Locate the cell with the specified text and output its [x, y] center coordinate. 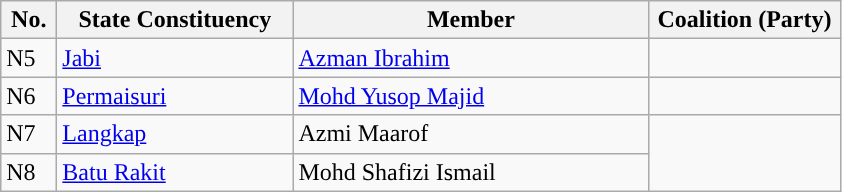
Coalition (Party) [744, 20]
Azman Ibrahim [471, 58]
Mohd Shafizi Ismail [471, 172]
Batu Rakit [175, 172]
Permaisuri [175, 96]
Member [471, 20]
Mohd Yusop Majid [471, 96]
Azmi Maarof [471, 134]
N8 [29, 172]
No. [29, 20]
N6 [29, 96]
Langkap [175, 134]
N5 [29, 58]
Jabi [175, 58]
N7 [29, 134]
State Constituency [175, 20]
